Extract the (X, Y) coordinate from the center of the cell holding the provided text.  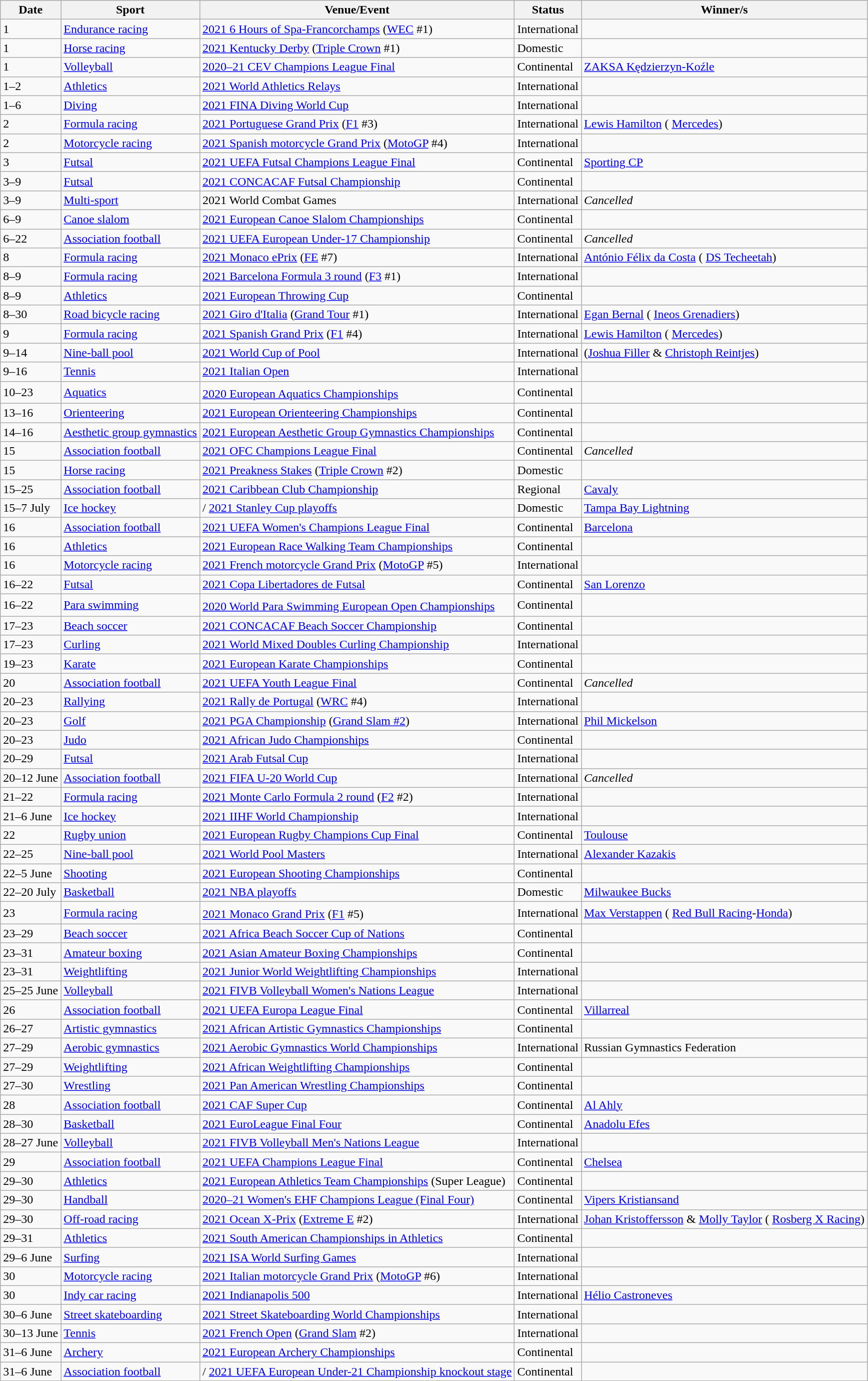
2021 Copa Libertadores de Futsal (357, 584)
19–23 (31, 664)
6–22 (31, 239)
13–16 (31, 413)
2021 European Race Walking Team Championships (357, 546)
2021 CAF Super Cup (357, 1105)
9 (31, 334)
2021 Italian Open (357, 372)
2021 Preakness Stakes (Triple Crown #2) (357, 470)
22–25 (31, 854)
Vipers Kristiansand (724, 1200)
Artistic gymnastics (130, 1029)
2021 Portuguese Grand Prix (F1 #3) (357, 124)
Date (31, 10)
22–20 July (31, 892)
2021 FIFA U-20 World Cup (357, 778)
2021 World Mixed Doubles Curling Championship (357, 645)
Al Ahly (724, 1105)
Aquatics (130, 392)
14–16 (31, 432)
Russian Gymnastics Federation (724, 1048)
29–6 June (31, 1257)
Phil Mickelson (724, 721)
Regional (548, 489)
2021 Street Skateboarding World Championships (357, 1314)
2021 Giro d'Italia (Grand Tour #1) (357, 315)
10–23 (31, 392)
Villarreal (724, 1009)
Toulouse (724, 835)
29–31 (31, 1238)
2021 Africa Beach Soccer Cup of Nations (357, 933)
2020 World Para Swimming European Open Championships (357, 605)
2021 UEFA European Under-17 Championship (357, 239)
28–27 June (31, 1143)
21–22 (31, 797)
2021 EuroLeague Final Four (357, 1124)
2021 World Cup of Pool (357, 353)
2021 World Athletics Relays (357, 86)
15–25 (31, 489)
2021 European Rugby Champions Cup Final (357, 835)
26–27 (31, 1029)
8 (31, 258)
8–30 (31, 315)
2021 Indianapolis 500 (357, 1295)
Status (548, 10)
2021 European Canoe Slalom Championships (357, 219)
2021 FINA Diving World Cup (357, 105)
Barcelona (724, 527)
Orienteering (130, 413)
29 (31, 1162)
2021 European Archery Championships (357, 1352)
2021 Rally de Portugal (WRC #4) (357, 702)
Indy car racing (130, 1295)
6–9 (31, 219)
1–2 (31, 86)
Venue/Event (357, 10)
2021 Monaco ePrix (FE #7) (357, 258)
Archery (130, 1352)
Rugby union (130, 835)
Handball (130, 1200)
2021 European Aesthetic Group Gymnastics Championships (357, 432)
Aerobic gymnastics (130, 1048)
Rallying (130, 702)
2021 Spanish motorcycle Grand Prix (MotoGP #4) (357, 143)
2021 European Orienteering Championships (357, 413)
2021 FIVB Volleyball Women's Nations League (357, 990)
/ 2021 Stanley Cup playoffs (357, 508)
Egan Bernal ( Ineos Grenadiers) (724, 315)
2021 Pan American Wrestling Championships (357, 1086)
Endurance racing (130, 29)
Karate (130, 664)
15–7 July (31, 508)
2021 European Throwing Cup (357, 296)
9–16 (31, 372)
2021 IIHF World Championship (357, 816)
Multi-sport (130, 200)
Chelsea (724, 1162)
2021 6 Hours of Spa-Francorchamps (WEC #1) (357, 29)
2021 African Artistic Gymnastics Championships (357, 1029)
20–29 (31, 759)
2021 African Judo Championships (357, 740)
20–12 June (31, 778)
Sport (130, 10)
2021 Ocean X-Prix (Extreme E #2) (357, 1219)
2020 European Aquatics Championships (357, 392)
30–13 June (31, 1333)
2021 UEFA Women's Champions League Final (357, 527)
2021 FIVB Volleyball Men's Nations League (357, 1143)
23–29 (31, 933)
Cavaly (724, 489)
22 (31, 835)
2021 Barcelona Formula 3 round (F3 #1) (357, 277)
2021 Junior World Weightlifting Championships (357, 971)
2021 South American Championships in Athletics (357, 1238)
20 (31, 683)
2021 UEFA Youth League Final (357, 683)
2021 European Shooting Championships (357, 873)
Max Verstappen ( Red Bull Racing-Honda) (724, 913)
2020–21 CEV Champions League Final (357, 67)
Sporting CP (724, 162)
2021 Caribbean Club Championship (357, 489)
2021 Italian motorcycle Grand Prix (MotoGP #6) (357, 1276)
Winner/s (724, 10)
2021 UEFA Europa League Final (357, 1009)
Milwaukee Bucks (724, 892)
28 (31, 1105)
25–25 June (31, 990)
2021 Asian Amateur Boxing Championships (357, 952)
2021 French motorcycle Grand Prix (MotoGP #5) (357, 565)
2021 Arab Futsal Cup (357, 759)
2021 French Open (Grand Slam #2) (357, 1333)
2021 Monte Carlo Formula 2 round (F2 #2) (357, 797)
Aesthetic group gymnastics (130, 432)
2021 UEFA Futsal Champions League Final (357, 162)
Canoe slalom (130, 219)
2021 ISA World Surfing Games (357, 1257)
1–6 (31, 105)
2020–21 Women's EHF Champions League (Final Four) (357, 1200)
2021 European Athletics Team Championships (Super League) (357, 1181)
Anadolu Efes (724, 1124)
2021 Spanish Grand Prix (F1 #4) (357, 334)
3 (31, 162)
Surfing (130, 1257)
2021 NBA playoffs (357, 892)
22–5 June (31, 873)
2021 World Pool Masters (357, 854)
Street skateboarding (130, 1314)
2021 World Combat Games (357, 200)
Shooting (130, 873)
/ 2021 UEFA European Under-21 Championship knockout stage (357, 1371)
2021 OFC Champions League Final (357, 451)
Diving (130, 105)
Wrestling (130, 1086)
ZAKSA Kędzierzyn-Koźle (724, 67)
Road bicycle racing (130, 315)
2021 European Karate Championships (357, 664)
(Joshua Filler & Christoph Reintjes) (724, 353)
2021 Aerobic Gymnastics World Championships (357, 1048)
21–6 June (31, 816)
Hélio Castroneves (724, 1295)
San Lorenzo (724, 584)
30–6 June (31, 1314)
Johan Kristoffersson & Molly Taylor ( Rosberg X Racing) (724, 1219)
Tampa Bay Lightning (724, 508)
Golf (130, 721)
Amateur boxing (130, 952)
2021 UEFA Champions League Final (357, 1162)
Judo (130, 740)
23 (31, 913)
Curling (130, 645)
28–30 (31, 1124)
Off-road racing (130, 1219)
2021 African Weightlifting Championships (357, 1067)
António Félix da Costa ( DS Techeetah) (724, 258)
Para swimming (130, 605)
27–30 (31, 1086)
2021 CONCACAF Beach Soccer Championship (357, 626)
2021 CONCACAF Futsal Championship (357, 181)
2021 PGA Championship (Grand Slam #2) (357, 721)
2021 Kentucky Derby (Triple Crown #1) (357, 48)
2021 Monaco Grand Prix (F1 #5) (357, 913)
26 (31, 1009)
Alexander Kazakis (724, 854)
9–14 (31, 353)
